Find where the given text appears and provide that cell's center as [x, y] coordinate. 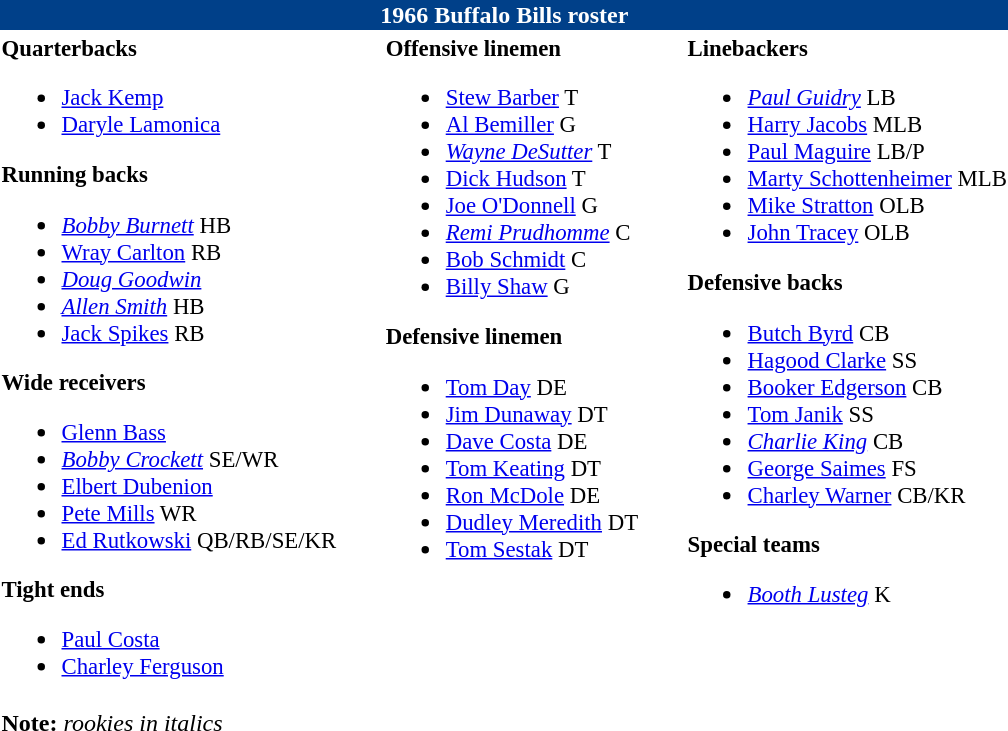
1966 Buffalo Bills roster [504, 15]
